Find where the given text appears and provide that cell's center as [x, y] coordinate. 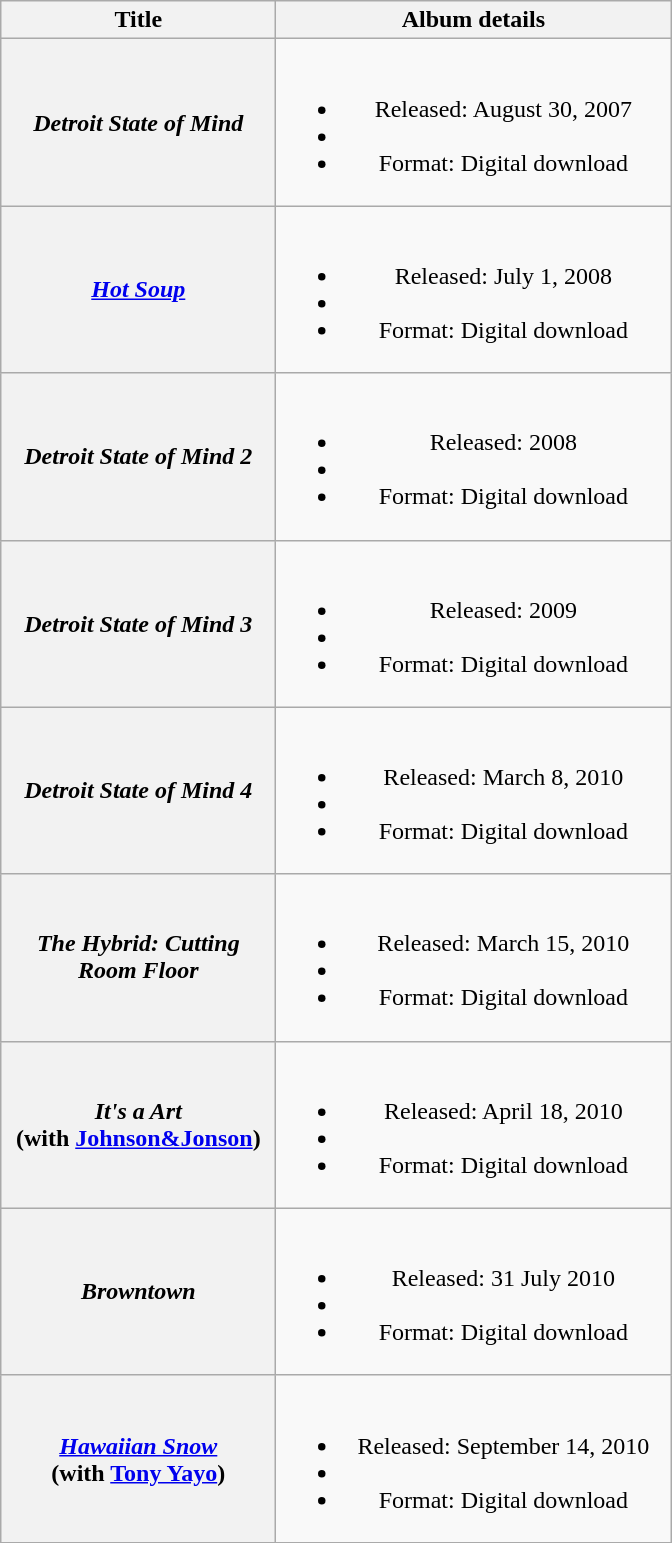
Hawaiian Snow(with Tony Yayo) [138, 1458]
Title [138, 20]
Detroit State of Mind 2 [138, 456]
Detroit State of Mind 4 [138, 790]
Detroit State of Mind 3 [138, 624]
Detroit State of Mind [138, 122]
Album details [474, 20]
Released: March 8, 2010Format: Digital download [474, 790]
Released: 31 July 2010Format: Digital download [474, 1292]
Released: April 18, 2010Format: Digital download [474, 1124]
The Hybrid: Cutting Room Floor [138, 958]
Browntown [138, 1292]
Hot Soup [138, 290]
It's a Art(with Johnson&Jonson) [138, 1124]
Released: July 1, 2008Format: Digital download [474, 290]
Released: 2009Format: Digital download [474, 624]
Released: September 14, 2010Format: Digital download [474, 1458]
Released: 2008Format: Digital download [474, 456]
Released: August 30, 2007Format: Digital download [474, 122]
Released: March 15, 2010Format: Digital download [474, 958]
